Determine the (X, Y) coordinate at the center of the cell enclosing the given text.  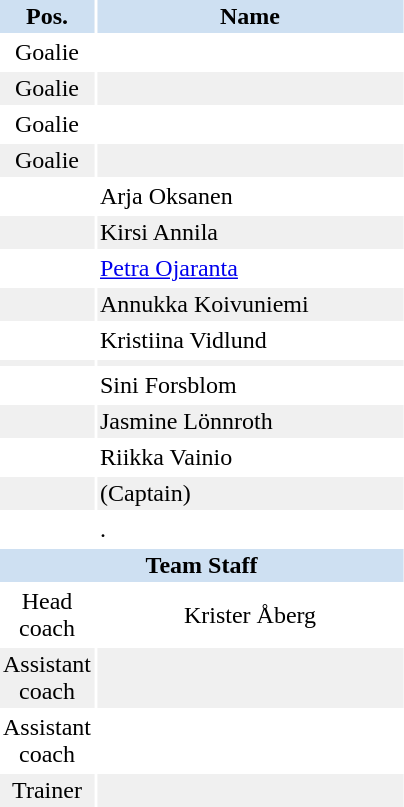
. (250, 530)
Arja Oksanen (250, 196)
Annukka Koivuniemi (250, 304)
Trainer (47, 790)
Pos. (47, 16)
Jasmine Lönnroth (250, 422)
Name (250, 16)
Kristiina Vidlund (250, 340)
Kirsi Annila (250, 232)
⁣⁣ (250, 678)
Petra Ojaranta (250, 268)
Krister Åberg (250, 615)
Sini Forsblom (250, 386)
Riikka Vainio (250, 458)
(Captain) (250, 494)
Head coach (47, 615)
Team Staff (202, 566)
